Detect which cell encompasses the target text, then output its (X, Y) center coordinate. 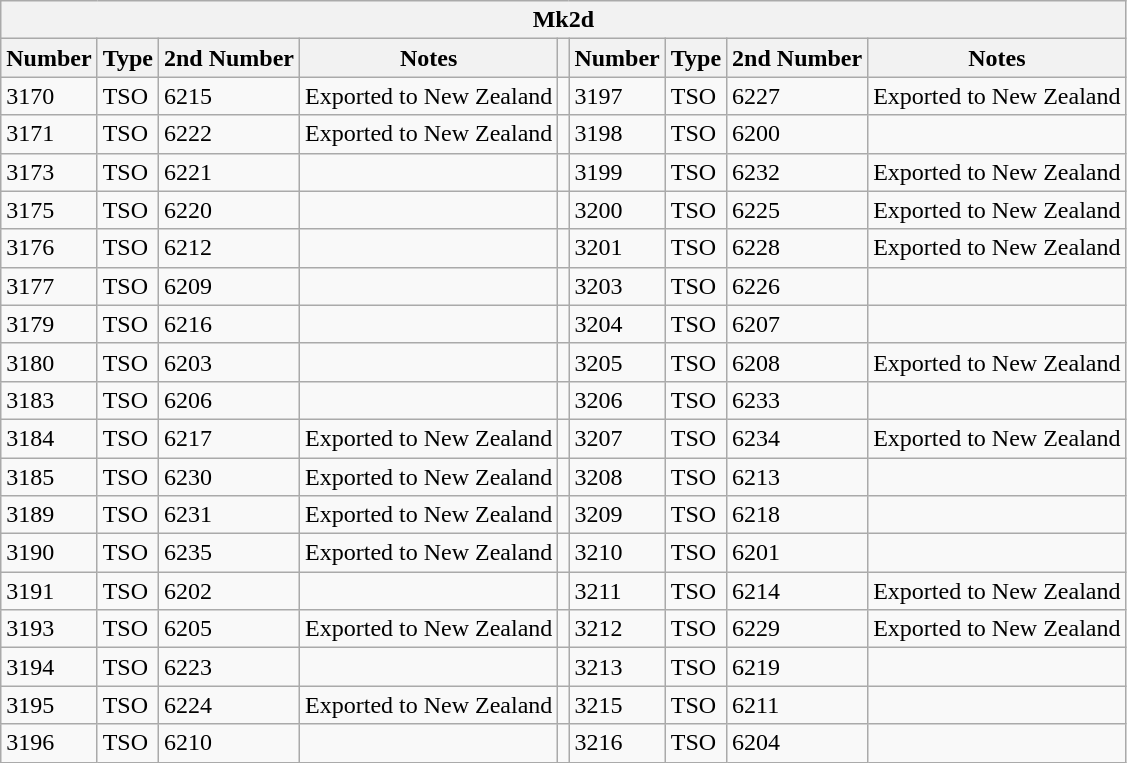
3170 (49, 96)
3177 (49, 286)
3194 (49, 667)
3197 (617, 96)
3215 (617, 705)
3204 (617, 324)
6205 (228, 629)
3203 (617, 286)
6231 (228, 515)
6222 (228, 134)
3216 (617, 743)
6212 (228, 248)
6219 (798, 667)
3213 (617, 667)
3208 (617, 477)
3179 (49, 324)
6214 (798, 591)
6207 (798, 324)
6221 (228, 172)
6208 (798, 362)
6216 (228, 324)
6200 (798, 134)
3200 (617, 210)
3175 (49, 210)
6235 (228, 553)
3180 (49, 362)
6232 (798, 172)
3206 (617, 400)
3198 (617, 134)
6210 (228, 743)
6206 (228, 400)
3211 (617, 591)
3171 (49, 134)
6201 (798, 553)
3190 (49, 553)
6202 (228, 591)
6228 (798, 248)
3195 (49, 705)
3189 (49, 515)
6220 (228, 210)
3201 (617, 248)
3212 (617, 629)
6233 (798, 400)
3176 (49, 248)
6204 (798, 743)
6203 (228, 362)
6226 (798, 286)
6227 (798, 96)
3205 (617, 362)
3191 (49, 591)
6230 (228, 477)
6229 (798, 629)
3209 (617, 515)
6213 (798, 477)
6217 (228, 438)
6234 (798, 438)
Mk2d (564, 20)
6218 (798, 515)
6215 (228, 96)
3207 (617, 438)
3196 (49, 743)
3184 (49, 438)
3173 (49, 172)
6224 (228, 705)
6225 (798, 210)
3185 (49, 477)
6223 (228, 667)
3193 (49, 629)
6211 (798, 705)
3199 (617, 172)
3183 (49, 400)
3210 (617, 553)
6209 (228, 286)
